Search for the cell housing the specified text and yield its (x, y) center coordinate. 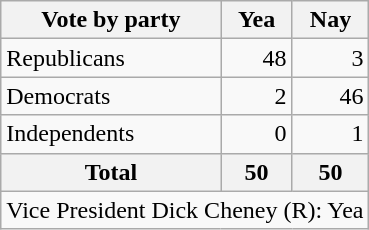
1 (330, 134)
Republicans (111, 58)
Vice President Dick Cheney (R): Yea (185, 210)
Vote by party (111, 20)
48 (256, 58)
2 (256, 96)
Total (111, 172)
Nay (330, 20)
Democrats (111, 96)
0 (256, 134)
46 (330, 96)
3 (330, 58)
Independents (111, 134)
Yea (256, 20)
